Find where the given text appears and provide that cell's center as [x, y] coordinate. 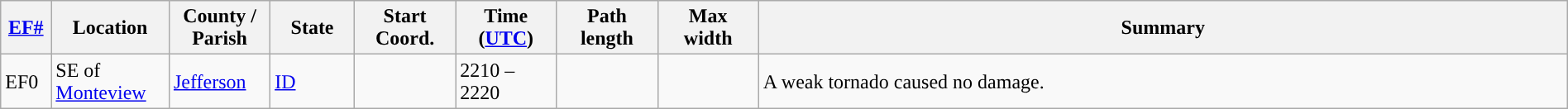
State [313, 28]
A weak tornado caused no damage. [1163, 81]
SE of Monteview [111, 81]
Time (UTC) [506, 28]
Jefferson [219, 81]
EF0 [26, 81]
Max width [708, 28]
Start Coord. [404, 28]
Location [111, 28]
Summary [1163, 28]
2210 – 2220 [506, 81]
EF# [26, 28]
Path length [607, 28]
County / Parish [219, 28]
ID [313, 81]
